Identify which cell holds the provided text, then report its [x, y] central coordinate. 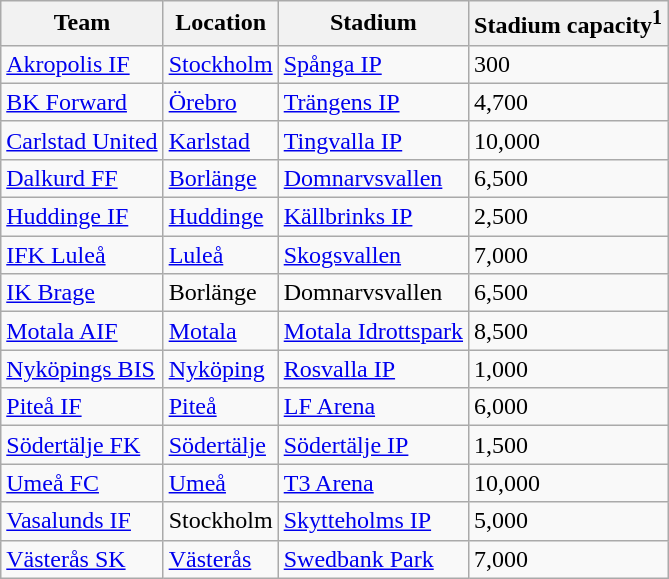
Källbrinks IP [373, 217]
5,000 [568, 521]
LF Arena [373, 407]
Stadium [373, 24]
6,000 [568, 407]
300 [568, 64]
2,500 [568, 217]
Skogsvallen [373, 255]
Södertälje [220, 445]
4,700 [568, 102]
Trängens IP [373, 102]
Skytteholms IP [373, 521]
Nyköpings BIS [82, 369]
Nyköping [220, 369]
Luleå [220, 255]
Vasalunds IF [82, 521]
Dalkurd FF [82, 178]
Umeå FC [82, 483]
Umeå [220, 483]
Örebro [220, 102]
Huddinge IF [82, 217]
Huddinge [220, 217]
Motala AIF [82, 331]
1,500 [568, 445]
T3 Arena [373, 483]
Carlstad United [82, 140]
IFK Luleå [82, 255]
BK Forward [82, 102]
IK Brage [82, 293]
Karlstad [220, 140]
Rosvalla IP [373, 369]
1,000 [568, 369]
8,500 [568, 331]
Swedbank Park [373, 559]
Motala Idrottspark [373, 331]
Spånga IP [373, 64]
Västerås SK [82, 559]
Södertälje FK [82, 445]
Piteå IF [82, 407]
Team [82, 24]
Piteå [220, 407]
Location [220, 24]
Motala [220, 331]
Stadium capacity1 [568, 24]
Södertälje IP [373, 445]
Tingvalla IP [373, 140]
Västerås [220, 559]
Akropolis IF [82, 64]
